Return the (X, Y) coordinate for the center point of the cell that contains the specified text.  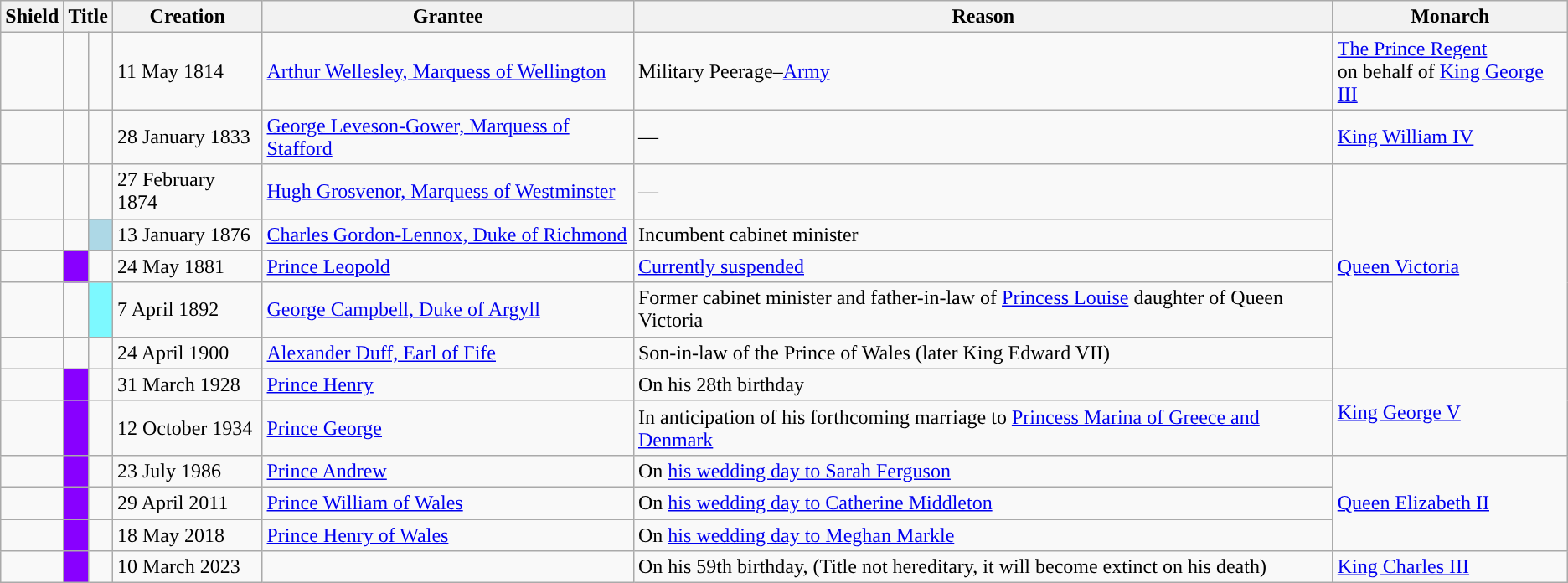
Queen Elizabeth II (1450, 503)
On his 28th birthday (983, 384)
Arthur Wellesley, Marquess of Wellington (448, 71)
Incumbent cabinet minister (983, 235)
7 April 1892 (188, 310)
29 April 2011 (188, 503)
In anticipation of his forthcoming marriage to Princess Marina of Greece and Denmark (983, 427)
Hugh Grosvenor, Marquess of Westminster (448, 191)
On his wedding day to Meghan Markle (983, 535)
George Campbell, Duke of Argyll (448, 310)
Reason (983, 17)
23 July 1986 (188, 471)
Alexander Duff, Earl of Fife (448, 353)
24 May 1881 (188, 266)
George Leveson-Gower, Marquess of Stafford (448, 137)
12 October 1934 (188, 427)
On his 59th birthday, (Title not hereditary, it will become extinct on his death) (983, 567)
Military Peerage–Army (983, 71)
Grantee (448, 17)
Prince Henry of Wales (448, 535)
Creation (188, 17)
Son-in-law of the Prince of Wales (later King Edward VII) (983, 353)
31 March 1928 (188, 384)
King William IV (1450, 137)
11 May 1814 (188, 71)
On his wedding day to Sarah Ferguson (983, 471)
Prince George (448, 427)
Former cabinet minister and father-in-law of Princess Louise daughter of Queen Victoria (983, 310)
Queen Victoria (1450, 266)
Prince Henry (448, 384)
Charles Gordon-Lennox, Duke of Richmond (448, 235)
18 May 2018 (188, 535)
24 April 1900 (188, 353)
13 January 1876 (188, 235)
Prince William of Wales (448, 503)
On his wedding day to Catherine Middleton (983, 503)
Shield (32, 17)
The Prince Regenton behalf of King George III (1450, 71)
Currently suspended (983, 266)
Prince Leopold (448, 266)
Prince Andrew (448, 471)
Title (89, 17)
10 March 2023 (188, 567)
King George V (1450, 412)
28 January 1833 (188, 137)
Monarch (1450, 17)
King Charles III (1450, 567)
27 February 1874 (188, 191)
